Find where the given text appears and provide that cell's center as [X, Y] coordinate. 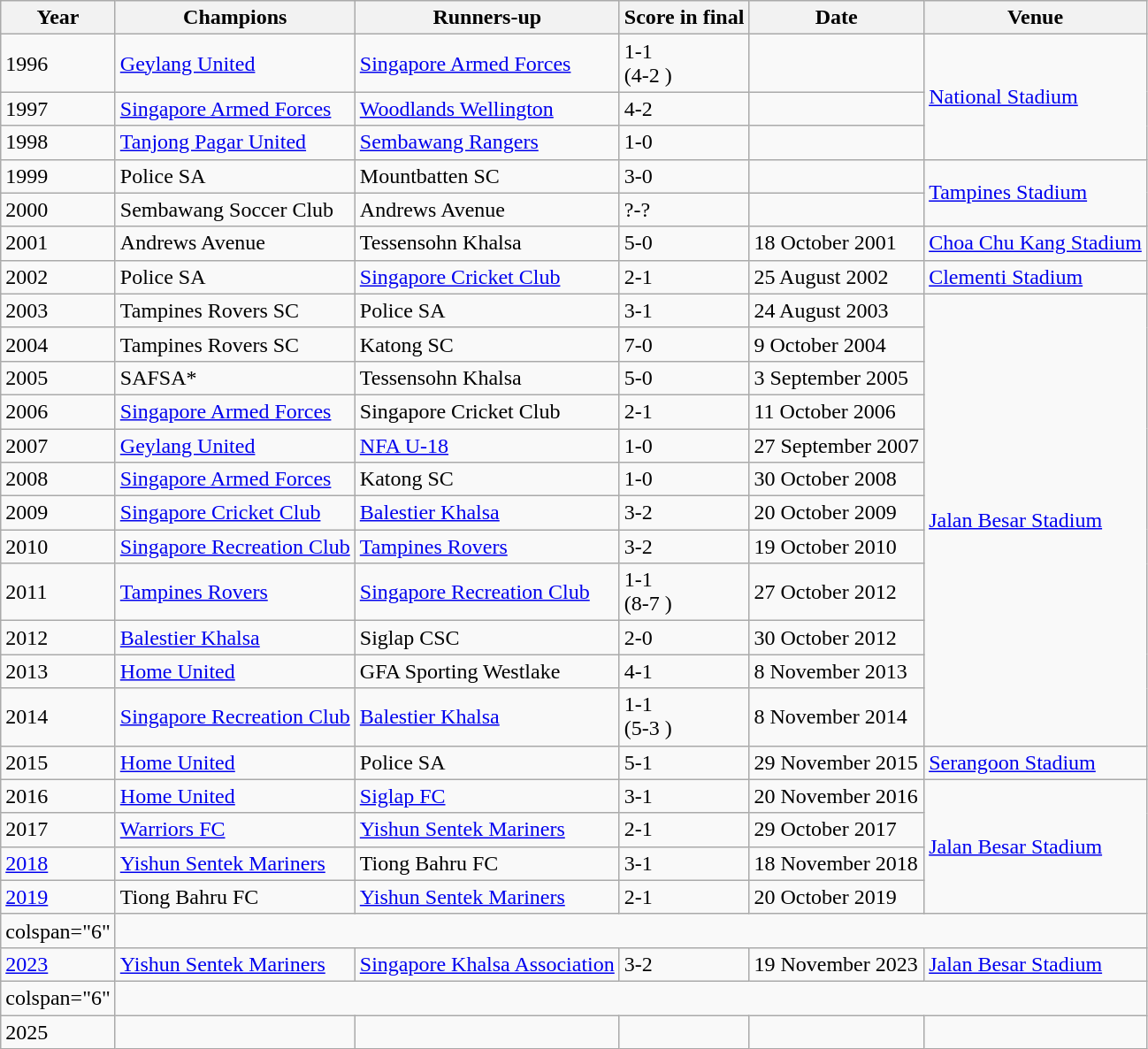
Year [58, 18]
2023 [58, 964]
Runners-up [486, 18]
Tampines Stadium [1036, 193]
2016 [58, 796]
2010 [58, 547]
20 October 2009 [837, 513]
25 August 2002 [837, 277]
NFA U-18 [486, 445]
Champions [235, 18]
2008 [58, 479]
2003 [58, 310]
1999 [58, 176]
1998 [58, 142]
2018 [58, 863]
11 October 2006 [837, 411]
24 August 2003 [837, 310]
2006 [58, 411]
4-2 [685, 109]
1-1(4-2 ) [685, 64]
29 November 2015 [837, 762]
2007 [58, 445]
18 October 2001 [837, 243]
1996 [58, 64]
7-0 [685, 344]
27 September 2007 [837, 445]
3-0 [685, 176]
Clementi Stadium [1036, 277]
Tanjong Pagar United [235, 142]
National Stadium [1036, 97]
2017 [58, 830]
2000 [58, 210]
Venue [1036, 18]
18 November 2018 [837, 863]
Sembawang Soccer Club [235, 210]
Sembawang Rangers [486, 142]
Mountbatten SC [486, 176]
2019 [58, 897]
9 October 2004 [837, 344]
2011 [58, 593]
30 October 2008 [837, 479]
Score in final [685, 18]
Woodlands Wellington [486, 109]
Serangoon Stadium [1036, 762]
2025 [58, 1032]
Choa Chu Kang Stadium [1036, 243]
2012 [58, 638]
SAFSA* [235, 378]
2005 [58, 378]
?-? [685, 210]
Siglap FC [486, 796]
8 November 2014 [837, 716]
Warriors FC [235, 830]
2009 [58, 513]
19 November 2023 [837, 964]
5-1 [685, 762]
GFA Sporting Westlake [486, 671]
27 October 2012 [837, 593]
2001 [58, 243]
1997 [58, 109]
2002 [58, 277]
20 November 2016 [837, 796]
30 October 2012 [837, 638]
3 September 2005 [837, 378]
29 October 2017 [837, 830]
Siglap CSC [486, 638]
1-1(8-7 ) [685, 593]
19 October 2010 [837, 547]
2-0 [685, 638]
2015 [58, 762]
8 November 2013 [837, 671]
Date [837, 18]
Singapore Khalsa Association [486, 964]
2013 [58, 671]
2014 [58, 716]
1-1(5-3 ) [685, 716]
2004 [58, 344]
20 October 2019 [837, 897]
4-1 [685, 671]
